Return the [X, Y] coordinate for the center point of the cell that contains the specified text.  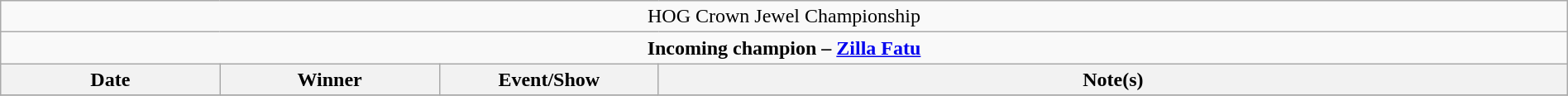
Event/Show [549, 79]
HOG Crown Jewel Championship [784, 17]
Date [111, 79]
Note(s) [1113, 79]
Incoming champion – Zilla Fatu [784, 48]
Winner [329, 79]
